Return the [X, Y] coordinate for the center point of the cell that contains the specified text.  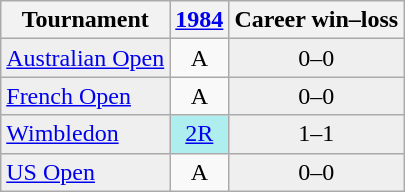
Australian Open [86, 58]
Tournament [86, 20]
Career win–loss [316, 20]
Wimbledon [86, 134]
1984 [200, 20]
French Open [86, 96]
2R [200, 134]
1–1 [316, 134]
US Open [86, 172]
